Provide the (X, Y) coordinate of the cell's center where the given text is located.  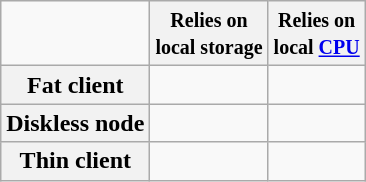
Relies on local storage (209, 34)
Thin client (76, 161)
Relies on local CPU (316, 34)
Fat client (76, 85)
Diskless node (76, 123)
